Locate the cell with the specified text and output its (x, y) center coordinate. 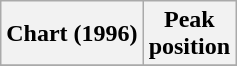
Chart (1996) (72, 34)
Peakposition (189, 34)
